Pinpoint the cell where the given text exists, returning its [x, y] midpoint coordinate. 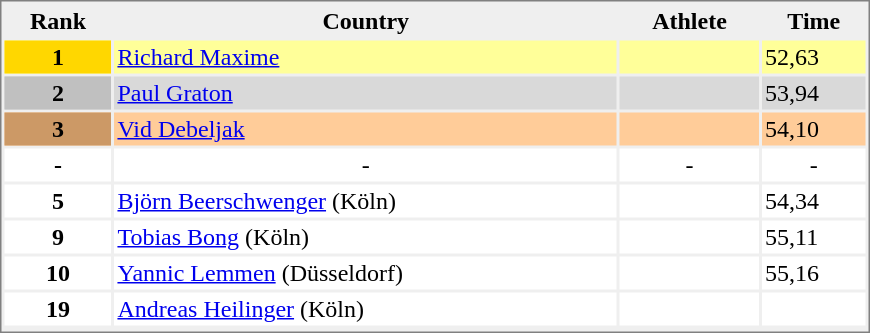
19 [58, 308]
Tobias Bong (Köln) [366, 236]
52,63 [814, 56]
Athlete [690, 20]
3 [58, 128]
Richard Maxime [366, 56]
Time [814, 20]
Rank [58, 20]
9 [58, 236]
1 [58, 56]
55,11 [814, 236]
55,16 [814, 272]
Vid Debeljak [366, 128]
54,10 [814, 128]
Yannic Lemmen (Düsseldorf) [366, 272]
5 [58, 200]
10 [58, 272]
Paul Graton [366, 92]
Andreas Heilinger (Köln) [366, 308]
2 [58, 92]
54,34 [814, 200]
Country [366, 20]
Björn Beerschwenger (Köln) [366, 200]
53,94 [814, 92]
